Determine the (x, y) coordinate at the center of the cell enclosing the given text.  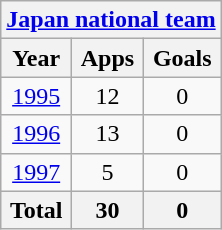
Year (36, 58)
5 (108, 172)
Apps (108, 58)
30 (108, 210)
1996 (36, 134)
1995 (36, 96)
1997 (36, 172)
Total (36, 210)
Japan national team (111, 20)
12 (108, 96)
13 (108, 134)
Goals (182, 58)
